Return the [x, y] coordinate for the center point of the cell that contains the specified text.  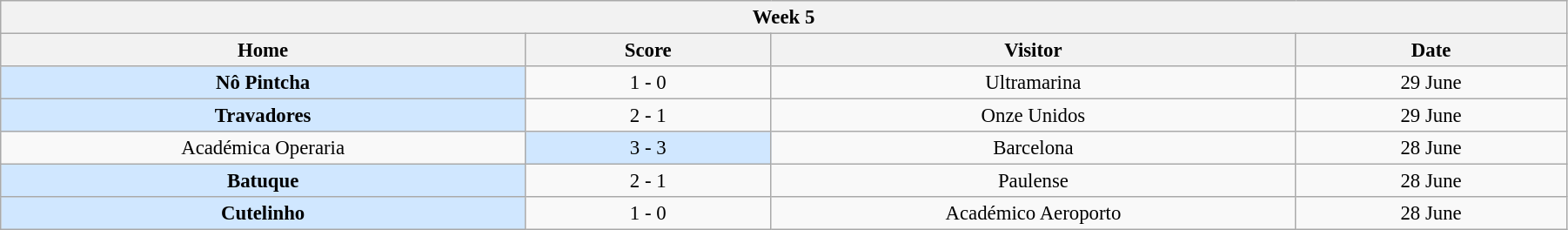
Académica Operaria [263, 148]
Ultramarina [1034, 83]
Home [263, 51]
Barcelona [1034, 148]
Nô Pintcha [263, 83]
Paulense [1034, 181]
Cutelinho [263, 213]
Batuque [263, 181]
Académico Aeroporto [1034, 213]
Visitor [1034, 51]
Onze Unidos [1034, 116]
Week 5 [784, 17]
3 - 3 [647, 148]
Travadores [263, 116]
Date [1431, 51]
Score [647, 51]
